For the text-containing cell, return its midpoint in (x, y) coordinate format. 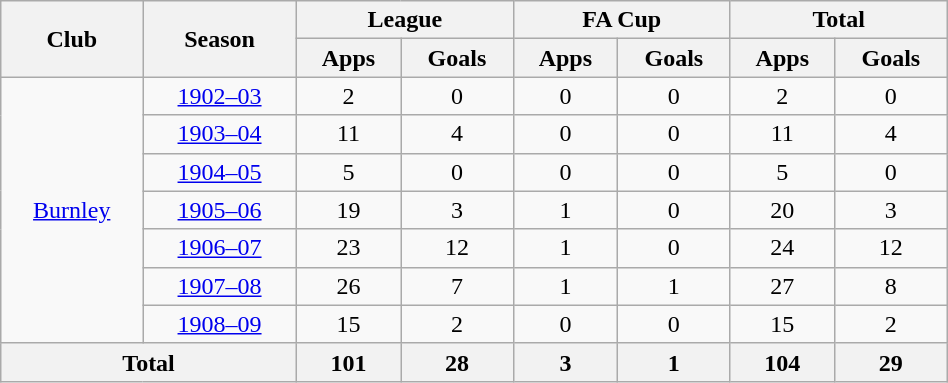
20 (782, 210)
24 (782, 248)
7 (458, 286)
29 (890, 362)
101 (348, 362)
Season (220, 39)
1908–09 (220, 324)
1902–03 (220, 96)
1903–04 (220, 134)
League (404, 20)
104 (782, 362)
28 (458, 362)
Club (72, 39)
19 (348, 210)
8 (890, 286)
Burnley (72, 210)
1904–05 (220, 172)
27 (782, 286)
1906–07 (220, 248)
26 (348, 286)
FA Cup (622, 20)
1905–06 (220, 210)
23 (348, 248)
1907–08 (220, 286)
